Detect which cell encompasses the target text, then output its (x, y) center coordinate. 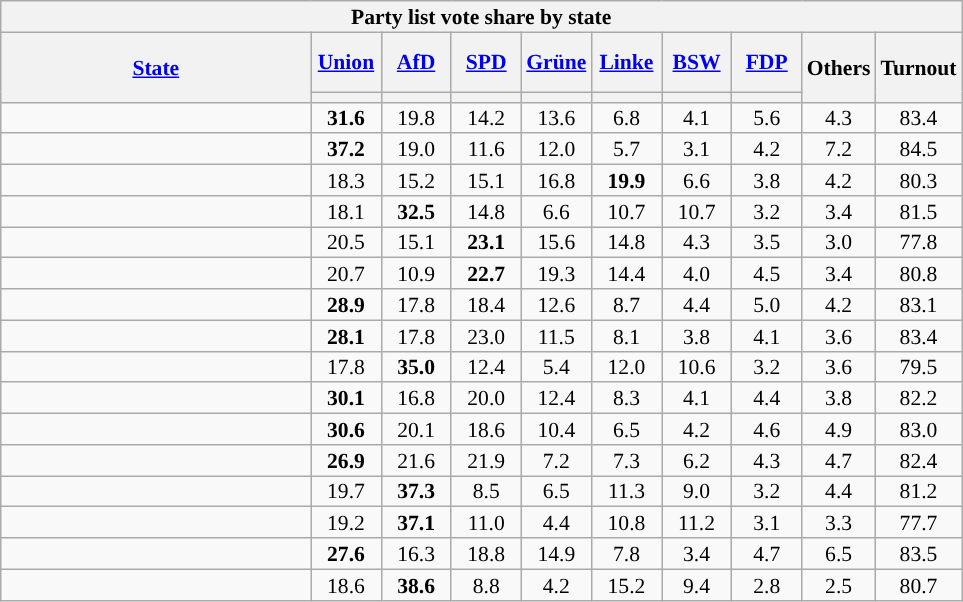
77.7 (918, 522)
28.9 (346, 304)
80.3 (918, 180)
4.6 (767, 430)
30.6 (346, 430)
5.6 (767, 118)
23.1 (486, 242)
5.4 (556, 366)
28.1 (346, 336)
77.8 (918, 242)
3.3 (839, 522)
Turnout (918, 67)
19.0 (416, 150)
20.0 (486, 398)
35.0 (416, 366)
21.9 (486, 460)
30.1 (346, 398)
19.8 (416, 118)
18.3 (346, 180)
22.7 (486, 274)
4.0 (697, 274)
10.4 (556, 430)
37.3 (416, 492)
10.6 (697, 366)
9.4 (697, 584)
11.5 (556, 336)
Linke (626, 62)
27.6 (346, 554)
2.8 (767, 584)
82.4 (918, 460)
10.8 (626, 522)
14.4 (626, 274)
State (156, 67)
11.6 (486, 150)
26.9 (346, 460)
AfD (416, 62)
6.2 (697, 460)
8.8 (486, 584)
37.2 (346, 150)
37.1 (416, 522)
18.1 (346, 212)
81.5 (918, 212)
14.2 (486, 118)
12.6 (556, 304)
Others (839, 67)
21.6 (416, 460)
13.6 (556, 118)
14.9 (556, 554)
3.0 (839, 242)
18.4 (486, 304)
SPD (486, 62)
8.3 (626, 398)
Grüne (556, 62)
80.8 (918, 274)
20.1 (416, 430)
83.1 (918, 304)
16.3 (416, 554)
Party list vote share by state (482, 16)
11.2 (697, 522)
Union (346, 62)
19.9 (626, 180)
5.7 (626, 150)
9.0 (697, 492)
7.8 (626, 554)
4.9 (839, 430)
8.1 (626, 336)
20.7 (346, 274)
3.5 (767, 242)
8.7 (626, 304)
11.0 (486, 522)
19.3 (556, 274)
20.5 (346, 242)
80.7 (918, 584)
2.5 (839, 584)
19.2 (346, 522)
83.5 (918, 554)
32.5 (416, 212)
83.0 (918, 430)
BSW (697, 62)
5.0 (767, 304)
7.3 (626, 460)
8.5 (486, 492)
19.7 (346, 492)
15.6 (556, 242)
81.2 (918, 492)
FDP (767, 62)
31.6 (346, 118)
6.8 (626, 118)
11.3 (626, 492)
79.5 (918, 366)
10.9 (416, 274)
23.0 (486, 336)
4.5 (767, 274)
38.6 (416, 584)
18.8 (486, 554)
82.2 (918, 398)
84.5 (918, 150)
